Output the (x, y) coordinate of the center of the cell containing the given text.  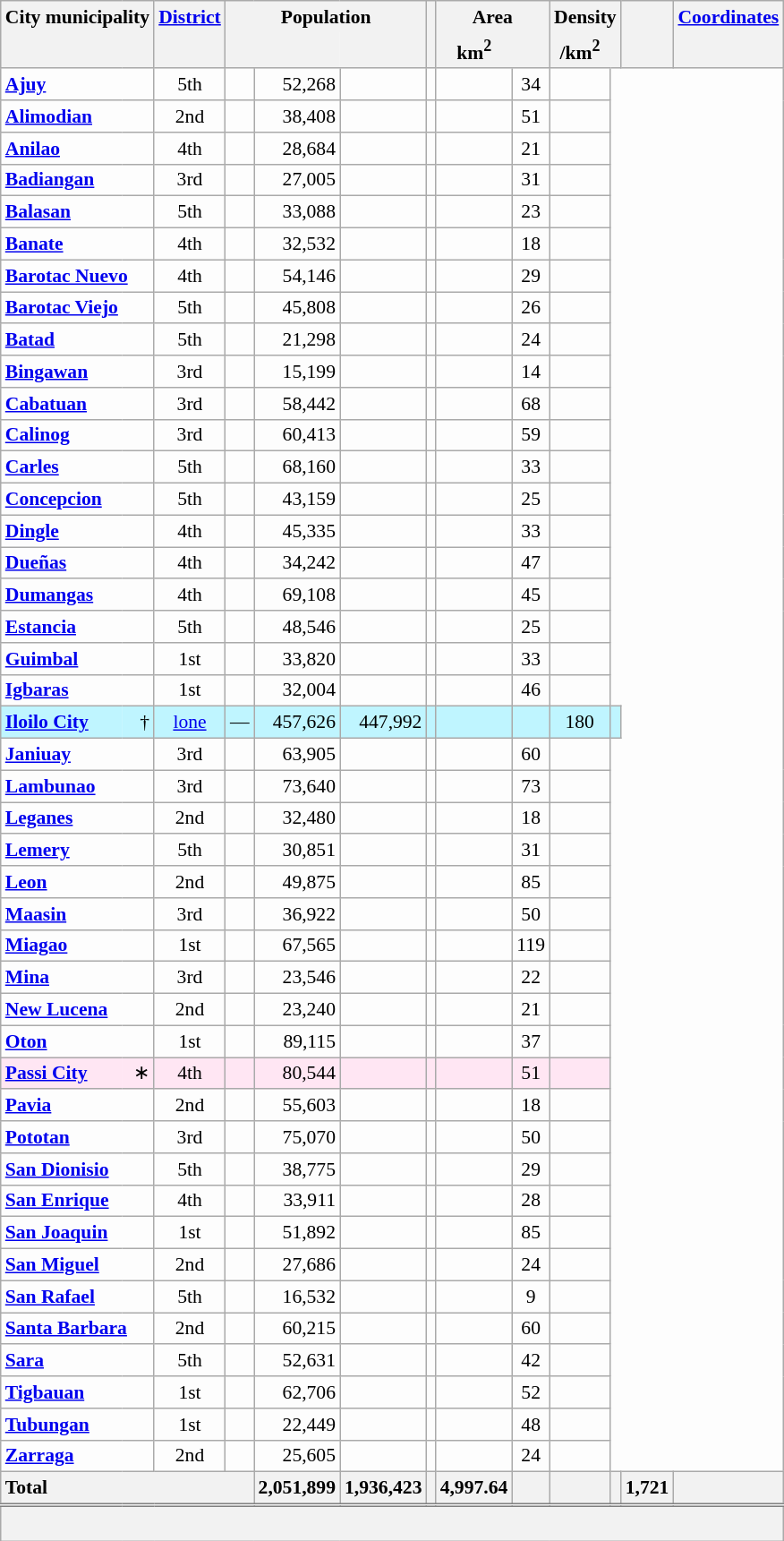
San Miguel (77, 1264)
City municipality (77, 16)
23,240 (297, 1009)
14 (531, 372)
Lemery (77, 850)
Sara (77, 1360)
63,905 (297, 754)
67,565 (297, 946)
180 (580, 723)
457,626 (297, 723)
Oton (77, 1041)
62,706 (297, 1392)
49,875 (297, 882)
37 (531, 1041)
Bingawan (77, 372)
Dueñas (77, 563)
46 (531, 690)
30,851 (297, 850)
Passi City (61, 1074)
33,088 (297, 212)
33,911 (297, 1201)
Mina (77, 978)
Balasan (77, 212)
89,115 (297, 1041)
† (138, 723)
9 (531, 1297)
Area (492, 16)
48 (531, 1424)
Badiangan (77, 180)
lone (190, 723)
Guimbal (77, 658)
Barotac Viejo (77, 308)
Tigbauan (77, 1392)
Population (326, 16)
Estancia (77, 627)
447,992 (383, 723)
Anilao (77, 148)
District (190, 16)
55,603 (297, 1105)
Igbaras (77, 690)
San Enrique (77, 1201)
69,108 (297, 595)
Tubungan (77, 1424)
73 (531, 786)
32,532 (297, 244)
59 (531, 435)
38,775 (297, 1169)
34,242 (297, 563)
Banate (77, 244)
52 (531, 1392)
33,820 (297, 658)
32,480 (297, 818)
Total (127, 1488)
4,997.64 (474, 1488)
80,544 (297, 1074)
Calinog (77, 435)
∗ (138, 1074)
Maasin (77, 913)
22 (531, 978)
Dumangas (77, 595)
/km2 (580, 50)
Ajuy (77, 84)
16,532 (297, 1297)
60,215 (297, 1329)
45,808 (297, 308)
Batad (77, 339)
Pavia (77, 1105)
Dingle (77, 531)
32,004 (297, 690)
47 (531, 563)
34 (531, 84)
Zarraga (77, 1456)
Leganes (77, 818)
— (240, 723)
75,070 (297, 1137)
45,335 (297, 531)
36,922 (297, 913)
27,005 (297, 180)
48,546 (297, 627)
27,686 (297, 1264)
Carles (77, 467)
Iloilo City (61, 723)
Miagao (77, 946)
Pototan (77, 1137)
Santa Barbara (77, 1329)
119 (531, 946)
San Joaquin (77, 1233)
60,413 (297, 435)
54,146 (297, 276)
1,936,423 (383, 1488)
23,546 (297, 978)
23 (531, 212)
2,051,899 (297, 1488)
58,442 (297, 403)
Concepcion (77, 499)
43,159 (297, 499)
Barotac Nuevo (77, 276)
Density (585, 16)
26 (531, 308)
51,892 (297, 1233)
38,408 (297, 116)
42 (531, 1360)
Coordinates (729, 16)
15,199 (297, 372)
San Dionisio (77, 1169)
New Lucena (77, 1009)
45 (531, 595)
52,631 (297, 1360)
Lambunao (77, 786)
Cabatuan (77, 403)
28,684 (297, 148)
68 (531, 403)
52,268 (297, 84)
Janiuay (77, 754)
Alimodian (77, 116)
km2 (474, 50)
28 (531, 1201)
25,605 (297, 1456)
73,640 (297, 786)
1,721 (648, 1488)
San Rafael (77, 1297)
21,298 (297, 339)
Leon (77, 882)
68,160 (297, 467)
22,449 (297, 1424)
